Pinpoint the cell where the given text exists, returning its [x, y] midpoint coordinate. 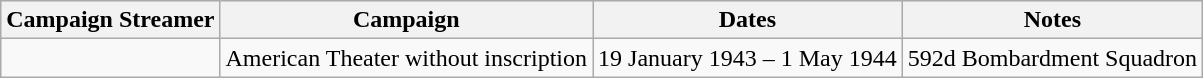
Dates [748, 20]
American Theater without inscription [406, 58]
19 January 1943 – 1 May 1944 [748, 58]
592d Bombardment Squadron [1052, 58]
Notes [1052, 20]
Campaign Streamer [110, 20]
Campaign [406, 20]
